Pinpoint the cell where the given text exists, returning its (x, y) midpoint coordinate. 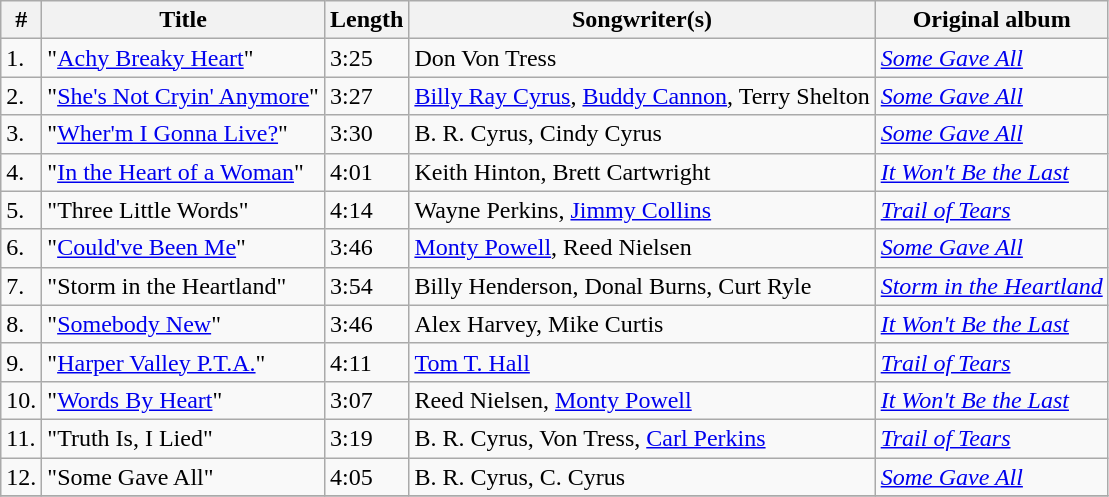
B. R. Cyrus, Von Tress, Carl Perkins (642, 438)
4. (22, 172)
5. (22, 210)
Title (184, 20)
"Words By Heart" (184, 400)
7. (22, 286)
Original album (992, 20)
3:25 (366, 58)
8. (22, 324)
3:30 (366, 134)
3. (22, 134)
Monty Powell, Reed Nielsen (642, 248)
Alex Harvey, Mike Curtis (642, 324)
Reed Nielsen, Monty Powell (642, 400)
Songwriter(s) (642, 20)
3:54 (366, 286)
2. (22, 96)
9. (22, 362)
"Truth Is, I Lied" (184, 438)
Tom T. Hall (642, 362)
"Harper Valley P.T.A." (184, 362)
"Three Little Words" (184, 210)
"Achy Breaky Heart" (184, 58)
Wayne Perkins, Jimmy Collins (642, 210)
Billy Ray Cyrus, Buddy Cannon, Terry Shelton (642, 96)
"Wher'm I Gonna Live?" (184, 134)
3:19 (366, 438)
"Storm in the Heartland" (184, 286)
4:05 (366, 477)
Billy Henderson, Donal Burns, Curt Ryle (642, 286)
4:01 (366, 172)
11. (22, 438)
"She's Not Cryin' Anymore" (184, 96)
B. R. Cyrus, Cindy Cyrus (642, 134)
"Some Gave All" (184, 477)
"Could've Been Me" (184, 248)
Storm in the Heartland (992, 286)
1. (22, 58)
Length (366, 20)
B. R. Cyrus, C. Cyrus (642, 477)
# (22, 20)
"Somebody New" (184, 324)
12. (22, 477)
3:27 (366, 96)
10. (22, 400)
4:14 (366, 210)
Don Von Tress (642, 58)
"In the Heart of a Woman" (184, 172)
4:11 (366, 362)
Keith Hinton, Brett Cartwright (642, 172)
3:07 (366, 400)
6. (22, 248)
